From the cell containing the given text, extract its center point as [X, Y] coordinate. 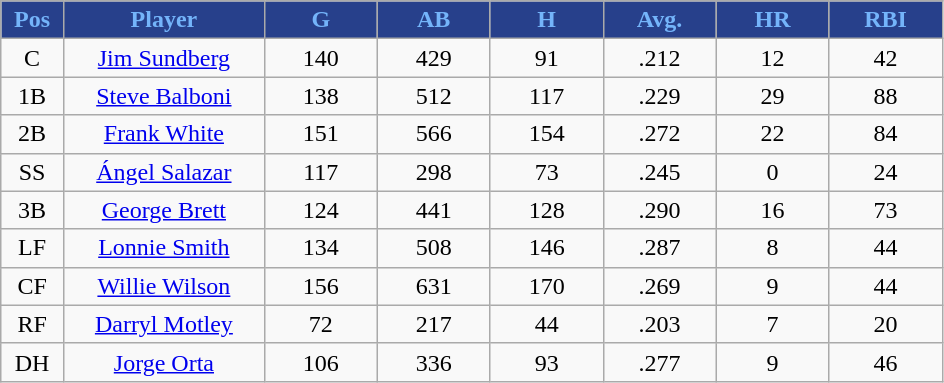
146 [546, 248]
170 [546, 286]
151 [320, 134]
3B [32, 210]
H [546, 20]
.269 [660, 286]
91 [546, 58]
G [320, 20]
RBI [886, 20]
LF [32, 248]
217 [434, 324]
Willie Wilson [164, 286]
22 [772, 134]
HR [772, 20]
Pos [32, 20]
29 [772, 96]
84 [886, 134]
16 [772, 210]
CF [32, 286]
138 [320, 96]
93 [546, 362]
.277 [660, 362]
140 [320, 58]
124 [320, 210]
154 [546, 134]
336 [434, 362]
631 [434, 286]
134 [320, 248]
DH [32, 362]
298 [434, 172]
RF [32, 324]
7 [772, 324]
.245 [660, 172]
106 [320, 362]
George Brett [164, 210]
SS [32, 172]
AB [434, 20]
156 [320, 286]
0 [772, 172]
12 [772, 58]
Jorge Orta [164, 362]
128 [546, 210]
441 [434, 210]
C [32, 58]
46 [886, 362]
Avg. [660, 20]
566 [434, 134]
.212 [660, 58]
.287 [660, 248]
.272 [660, 134]
.229 [660, 96]
Ángel Salazar [164, 172]
42 [886, 58]
Darryl Motley [164, 324]
Frank White [164, 134]
Jim Sundberg [164, 58]
429 [434, 58]
512 [434, 96]
2B [32, 134]
Steve Balboni [164, 96]
508 [434, 248]
24 [886, 172]
.203 [660, 324]
1B [32, 96]
20 [886, 324]
8 [772, 248]
72 [320, 324]
.290 [660, 210]
Lonnie Smith [164, 248]
Player [164, 20]
88 [886, 96]
